Locate the cell with the specified text and output its [x, y] center coordinate. 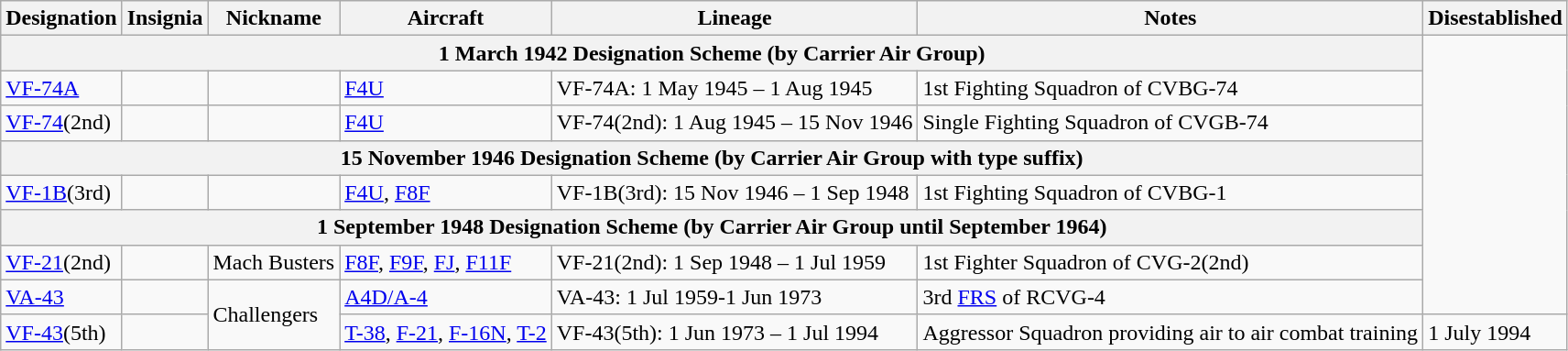
VF-74A: 1 May 1945 – 1 Aug 1945 [735, 88]
Designation [61, 18]
VF-21(2nd): 1 Sep 1948 – 1 Jul 1959 [735, 262]
F4U, F8F [446, 192]
VA-43 [61, 297]
VA-43: 1 Jul 1959-1 Jun 1973 [735, 297]
T-38, F-21, F-16N, T-2 [446, 332]
1 March 1942 Designation Scheme (by Carrier Air Group) [713, 53]
Challengers [274, 314]
Lineage [735, 18]
1 July 1994 [1496, 332]
Aircraft [446, 18]
VF-74(2nd) [61, 123]
1st Fighting Squadron of CVBG-1 [1171, 192]
VF-43(5th) [61, 332]
VF-74A [61, 88]
VF-21(2nd) [61, 262]
Notes [1171, 18]
VF-74(2nd): 1 Aug 1945 – 15 Nov 1946 [735, 123]
1st Fighting Squadron of CVBG-74 [1171, 88]
1 September 1948 Designation Scheme (by Carrier Air Group until September 1964) [713, 227]
Aggressor Squadron providing air to air combat training [1171, 332]
1st Fighter Squadron of CVG-2(2nd) [1171, 262]
Insignia [165, 18]
VF-43(5th): 1 Jun 1973 – 1 Jul 1994 [735, 332]
Mach Busters [274, 262]
15 November 1946 Designation Scheme (by Carrier Air Group with type suffix) [713, 158]
Disestablished [1496, 18]
VF-1B(3rd): 15 Nov 1946 – 1 Sep 1948 [735, 192]
F8F, F9F, FJ, F11F [446, 262]
VF-1B(3rd) [61, 192]
Single Fighting Squadron of CVGB-74 [1171, 123]
3rd FRS of RCVG-4 [1171, 297]
A4D/A-4 [446, 297]
Nickname [274, 18]
